Determine the (X, Y) coordinate at the center of the cell enclosing the given text.  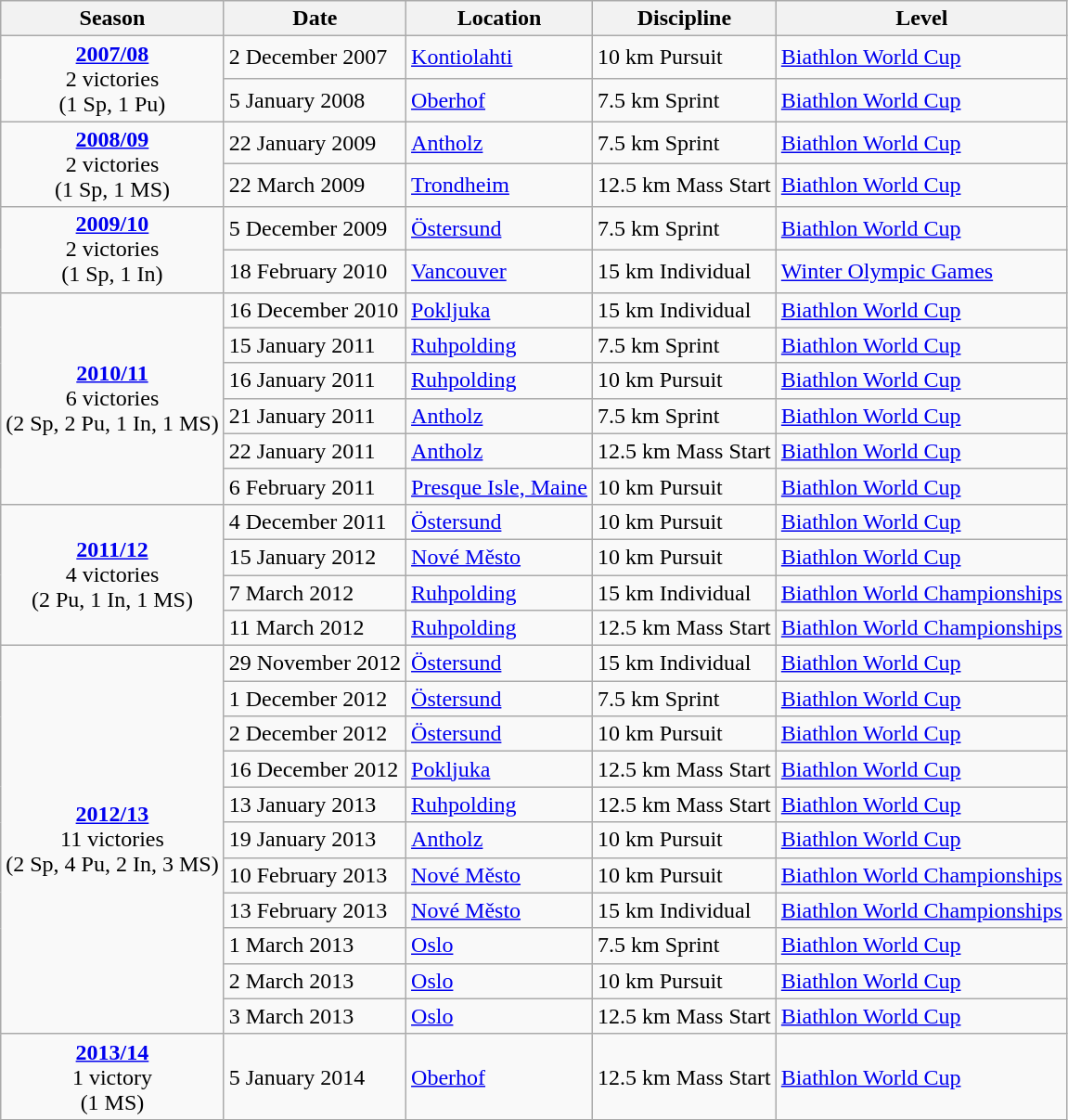
Trondheim (499, 186)
29 November 2012 (315, 663)
6 February 2011 (315, 486)
2012/13 11 victories (2 Sp, 4 Pu, 2 In, 3 MS) (112, 841)
2009/10 2 victories (1 Sp, 1 In) (112, 250)
22 January 2009 (315, 143)
16 January 2011 (315, 380)
16 December 2010 (315, 310)
22 March 2009 (315, 186)
5 January 2014 (315, 1076)
1 December 2012 (315, 699)
22 January 2011 (315, 451)
Kontiolahti (499, 58)
Location (499, 19)
Season (112, 19)
2 December 2007 (315, 58)
2013/14 1 victory (1 MS) (112, 1076)
5 December 2009 (315, 228)
Presque Isle, Maine (499, 486)
2 March 2013 (315, 981)
13 February 2013 (315, 910)
4 December 2011 (315, 521)
5 January 2008 (315, 100)
2010/11 6 victories (2 Sp, 2 Pu, 1 In, 1 MS) (112, 398)
21 January 2011 (315, 416)
19 January 2013 (315, 840)
Vancouver (499, 271)
18 February 2010 (315, 271)
10 February 2013 (315, 875)
2 December 2012 (315, 734)
2011/12 4 victories (2 Pu, 1 In, 1 MS) (112, 574)
1 March 2013 (315, 946)
Date (315, 19)
2007/08 2 victories (1 Sp, 1 Pu) (112, 79)
Discipline (685, 19)
13 January 2013 (315, 805)
Level (921, 19)
11 March 2012 (315, 628)
16 December 2012 (315, 769)
2008/09 2 victories (1 Sp, 1 MS) (112, 164)
15 January 2011 (315, 345)
3 March 2013 (315, 1016)
7 March 2012 (315, 593)
Winter Olympic Games (921, 271)
15 January 2012 (315, 557)
